Extract the (X, Y) coordinate from the center of the cell holding the provided text.  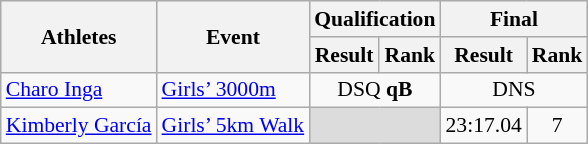
Charo Inga (79, 90)
Girls’ 3000m (234, 90)
Final (514, 19)
Qualification (374, 19)
23:17.04 (484, 126)
Girls’ 5km Walk (234, 126)
Athletes (79, 36)
DNS (514, 90)
Kimberly García (79, 126)
7 (558, 126)
Event (234, 36)
DSQ qB (374, 90)
